Pinpoint the cell where the given text exists, returning its [X, Y] midpoint coordinate. 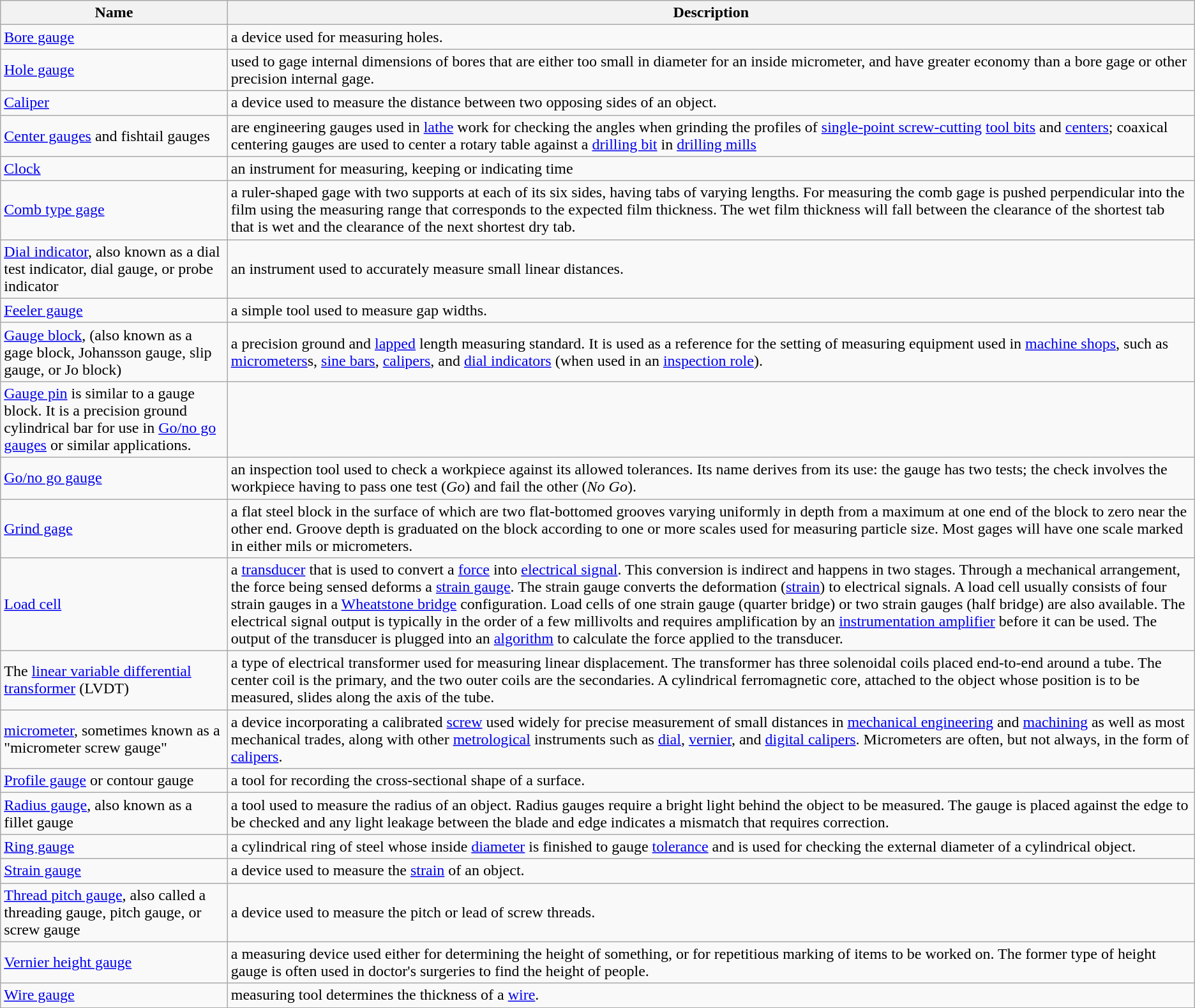
Wire gauge [114, 995]
Name [114, 13]
measuring tool determines the thickness of a wire. [711, 995]
Go/no go gauge [114, 478]
a device used for measuring holes. [711, 37]
Description [711, 13]
Thread pitch gauge, also called a threading gauge, pitch gauge, or screw gauge [114, 912]
Strain gauge [114, 871]
a device used to measure the pitch or lead of screw threads. [711, 912]
Center gauges and fishtail gauges [114, 135]
Profile gauge or contour gauge [114, 781]
Feeler gauge [114, 310]
a simple tool used to measure gap widths. [711, 310]
a device used to measure the distance between two opposing sides of an object. [711, 103]
a tool for recording the cross-sectional shape of a surface. [711, 781]
The linear variable differential transformer (LVDT) [114, 681]
Comb type gage [114, 210]
Hole gauge [114, 70]
Gauge block, (also known as a gage block, Johansson gauge, slip gauge, or Jo block) [114, 352]
Ring gauge [114, 846]
an instrument for measuring, keeping or indicating time [711, 169]
Load cell [114, 605]
Caliper [114, 103]
a device used to measure the strain of an object. [711, 871]
Gauge pin is similar to a gauge block. It is a precision ground cylindrical bar for use in Go/no go gauges or similar applications. [114, 419]
an instrument used to accurately measure small linear distances. [711, 269]
Grind gage [114, 529]
Bore gauge [114, 37]
Radius gauge, also known as a fillet gauge [114, 813]
Clock [114, 169]
micrometer, sometimes known as a "micrometer screw gauge" [114, 739]
Dial indicator, also known as a dial test indicator, dial gauge, or probe indicator [114, 269]
Vernier height gauge [114, 963]
